Scan for the cell matching the given text and deliver its [X, Y] coordinate at center. 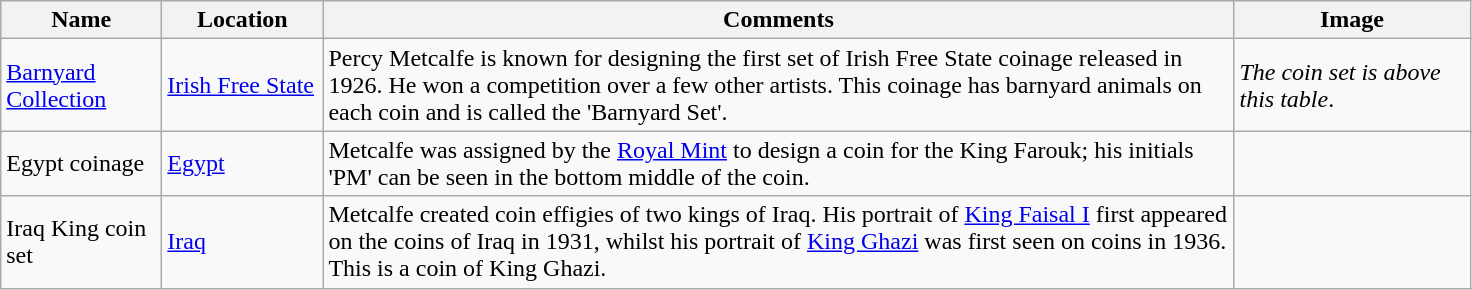
Iraq King coin set [82, 242]
Metcalfe was assigned by the Royal Mint to design a coin for the King Farouk; his initials 'PM' can be seen in the bottom middle of the coin. [778, 164]
Name [82, 20]
Iraq [242, 242]
The coin set is above this table. [1352, 85]
Image [1352, 20]
Barnyard Collection [82, 85]
Irish Free State [242, 85]
Comments [778, 20]
Egypt [242, 164]
Location [242, 20]
Egypt coinage [82, 164]
